Identify which cell holds the provided text, then report its [x, y] central coordinate. 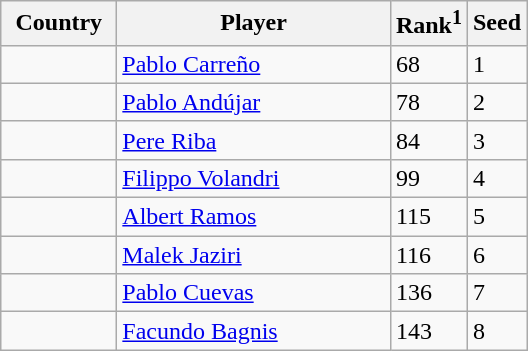
Pablo Andújar [254, 102]
Player [254, 24]
Filippo Volandri [254, 178]
2 [496, 102]
3 [496, 140]
6 [496, 255]
8 [496, 331]
136 [428, 293]
Pablo Carreño [254, 64]
7 [496, 293]
Pere Riba [254, 140]
99 [428, 178]
Rank1 [428, 24]
116 [428, 255]
Country [59, 24]
Seed [496, 24]
84 [428, 140]
Pablo Cuevas [254, 293]
Albert Ramos [254, 217]
Facundo Bagnis [254, 331]
68 [428, 64]
78 [428, 102]
5 [496, 217]
115 [428, 217]
143 [428, 331]
Malek Jaziri [254, 255]
4 [496, 178]
1 [496, 64]
